Locate the cell with the specified text and output its [x, y] center coordinate. 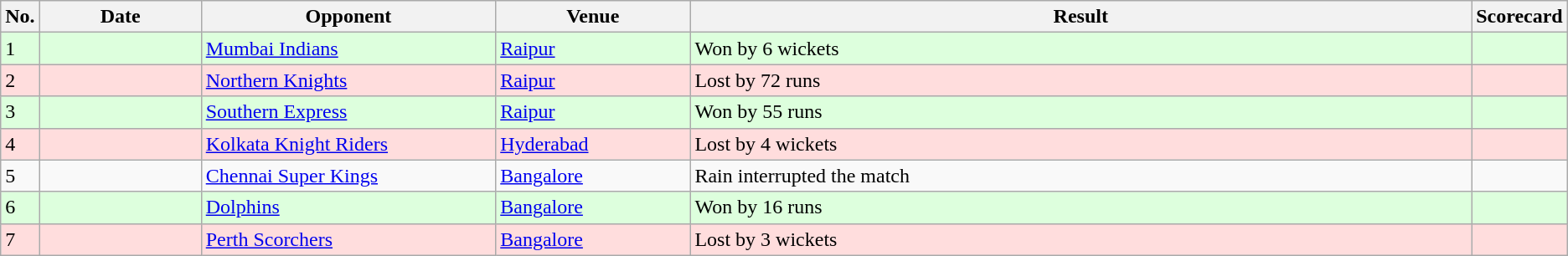
5 [20, 176]
Lost by 3 wickets [1081, 239]
No. [20, 17]
Won by 6 wickets [1081, 49]
Won by 55 runs [1081, 112]
Lost by 4 wickets [1081, 144]
3 [20, 112]
Northern Knights [348, 80]
Lost by 72 runs [1081, 80]
Mumbai Indians [348, 49]
Chennai Super Kings [348, 176]
Rain interrupted the match [1081, 176]
Dolphins [348, 207]
Opponent [348, 17]
Hyderabad [593, 144]
4 [20, 144]
Venue [593, 17]
Date [121, 17]
Southern Express [348, 112]
2 [20, 80]
7 [20, 239]
Perth Scorchers [348, 239]
Scorecard [1519, 17]
Result [1081, 17]
6 [20, 207]
Kolkata Knight Riders [348, 144]
Won by 16 runs [1081, 207]
1 [20, 49]
